Determine the [x, y] coordinate at the center of the cell enclosing the given text.  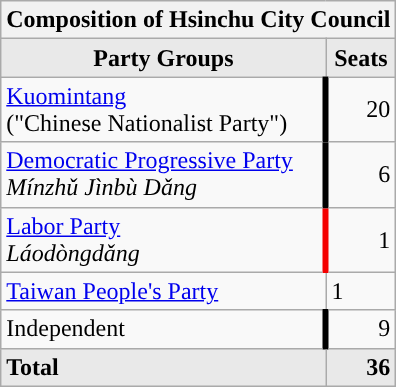
Independent [164, 329]
Taiwan People's Party [164, 291]
6 [361, 174]
Seats [361, 58]
9 [361, 329]
Kuomintang("Chinese Nationalist Party") [164, 110]
Democratic Progressive PartyMínzhǔ Jìnbù Dǎng [164, 174]
Total [164, 367]
Party Groups [164, 58]
36 [361, 367]
Labor PartyLáodòngdǎng [164, 240]
Composition of Hsinchu City Council [198, 20]
20 [361, 110]
